Output the [x, y] coordinate of the center of the cell containing the given text.  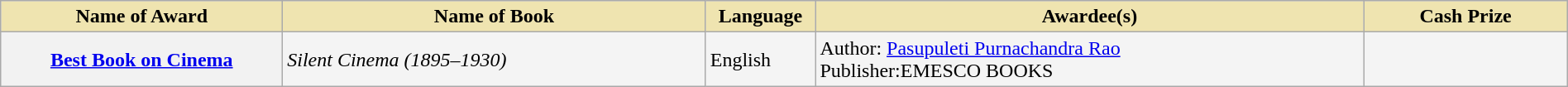
Author: Pasupuleti Purnachandra RaoPublisher:EMESCO BOOKS [1090, 60]
Awardee(s) [1090, 17]
Best Book on Cinema [142, 60]
English [761, 60]
Name of Book [495, 17]
Language [761, 17]
Name of Award [142, 17]
Silent Cinema (1895–1930) [495, 60]
Cash Prize [1465, 17]
